Extract the (X, Y) coordinate from the center of the cell holding the provided text.  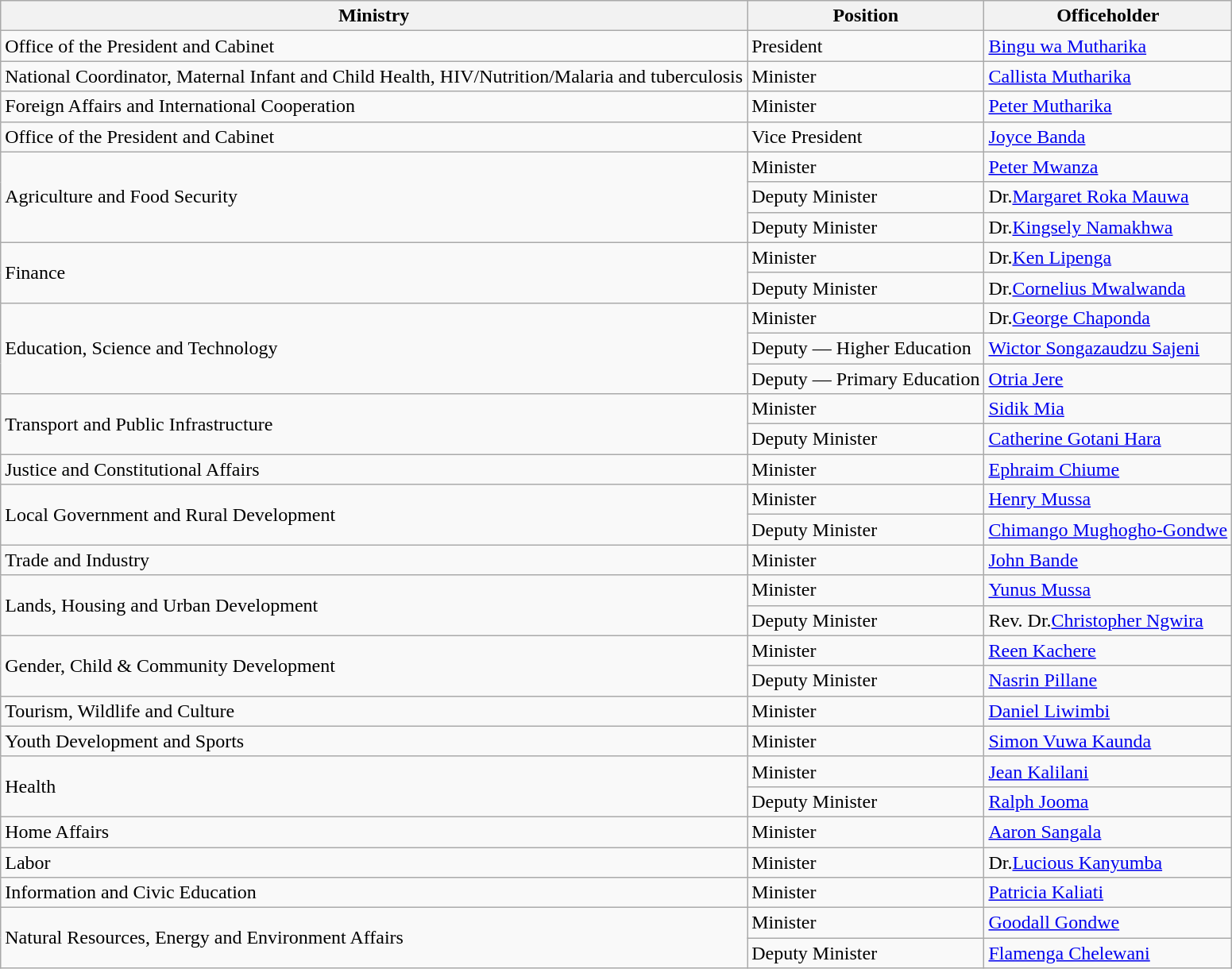
Transport and Public Infrastructure (374, 424)
Joyce Banda (1108, 137)
Dr.Kingsely Namakhwa (1108, 227)
Patricia Kaliati (1108, 893)
Tourism, Wildlife and Culture (374, 711)
Reen Kachere (1108, 651)
Sidik Mia (1108, 409)
Gender, Child & Community Development (374, 666)
Trade and Industry (374, 560)
Ministry (374, 16)
Natural Resources, Energy and Environment Affairs (374, 938)
Officeholder (1108, 16)
President (866, 46)
Ephraim Chiume (1108, 469)
Justice and Constitutional Affairs (374, 469)
Jean Kalilani (1108, 771)
Rev. Dr.Christopher Ngwira (1108, 620)
National Coordinator, Maternal Infant and Child Health, HIV/Nutrition/Malaria and tuberculosis (374, 76)
Nasrin Pillane (1108, 681)
Agriculture and Food Security (374, 197)
Aaron Sangala (1108, 832)
Vice President (866, 137)
Callista Mutharika (1108, 76)
Deputy — Higher Education (866, 348)
Lands, Housing and Urban Development (374, 605)
Youth Development and Sports (374, 741)
Home Affairs (374, 832)
Chimango Mughogho-Gondwe (1108, 530)
Position (866, 16)
Dr.George Chaponda (1108, 318)
Peter Mwanza (1108, 167)
Henry Mussa (1108, 500)
Daniel Liwimbi (1108, 711)
Health (374, 786)
Dr.Margaret Roka Mauwa (1108, 197)
Peter Mutharika (1108, 106)
Labor (374, 862)
Education, Science and Technology (374, 348)
Flamenga Chelewani (1108, 953)
Catherine Gotani Hara (1108, 439)
Deputy — Primary Education (866, 379)
Otria Jere (1108, 379)
Yunus Mussa (1108, 590)
John Bande (1108, 560)
Information and Civic Education (374, 893)
Dr.Cornelius Mwalwanda (1108, 288)
Wictor Songazaudzu Sajeni (1108, 348)
Finance (374, 272)
Local Government and Rural Development (374, 515)
Ralph Jooma (1108, 801)
Goodall Gondwe (1108, 923)
Dr.Ken Lipenga (1108, 257)
Bingu wa Mutharika (1108, 46)
Dr.Lucious Kanyumba (1108, 862)
Simon Vuwa Kaunda (1108, 741)
Foreign Affairs and International Cooperation (374, 106)
